Pinpoint the cell where the given text exists, returning its (x, y) midpoint coordinate. 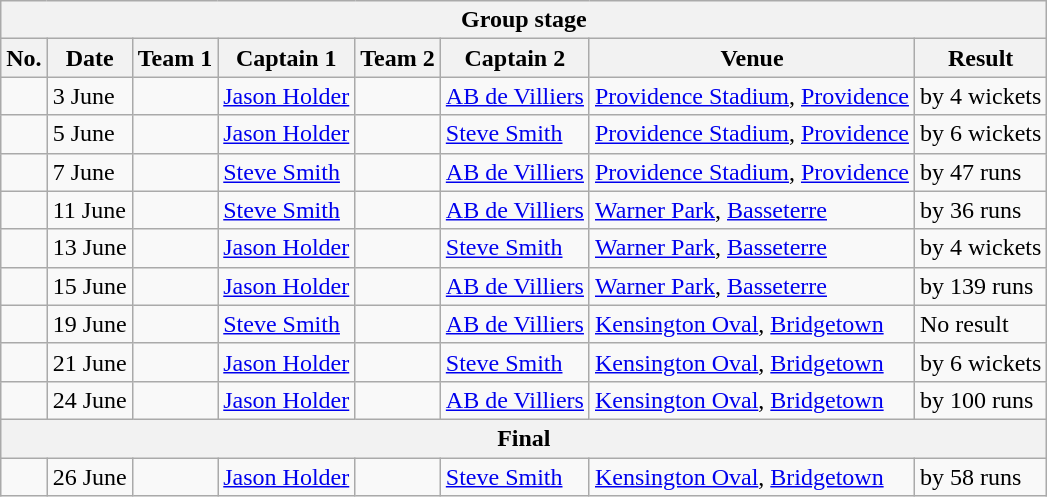
15 June (90, 286)
Captain 1 (286, 58)
Result (980, 58)
by 58 runs (980, 477)
Team 1 (175, 58)
Date (90, 58)
Team 2 (398, 58)
21 June (90, 362)
3 June (90, 96)
Captain 2 (514, 58)
by 36 runs (980, 210)
by 47 runs (980, 172)
Final (524, 438)
Group stage (524, 20)
No. (24, 58)
7 June (90, 172)
Venue (752, 58)
13 June (90, 248)
5 June (90, 134)
24 June (90, 400)
by 139 runs (980, 286)
19 June (90, 324)
11 June (90, 210)
No result (980, 324)
26 June (90, 477)
by 100 runs (980, 400)
